Return the (X, Y) coordinate for the center point of the cell that contains the specified text.  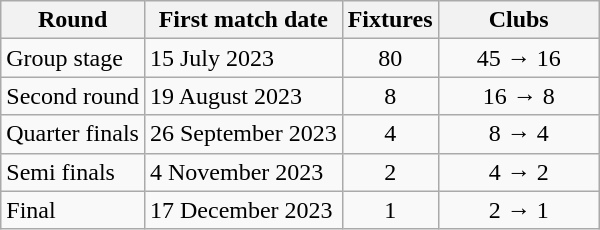
Quarter finals (73, 134)
1 (390, 210)
2 → 1 (518, 210)
16 → 8 (518, 96)
Clubs (518, 20)
80 (390, 58)
2 (390, 172)
4 → 2 (518, 172)
4 November 2023 (243, 172)
15 July 2023 (243, 58)
Fixtures (390, 20)
8 (390, 96)
8 → 4 (518, 134)
Second round (73, 96)
26 September 2023 (243, 134)
Semi finals (73, 172)
19 August 2023 (243, 96)
Round (73, 20)
Final (73, 210)
Group stage (73, 58)
45 → 16 (518, 58)
4 (390, 134)
17 December 2023 (243, 210)
First match date (243, 20)
